Return the (x, y) coordinate for the center point of the cell that contains the specified text.  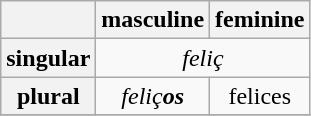
masculine (153, 20)
felices (260, 96)
feliços (153, 96)
plural (48, 96)
feliç (203, 58)
feminine (260, 20)
singular (48, 58)
